Determine the [x, y] coordinate at the center of the cell enclosing the given text.  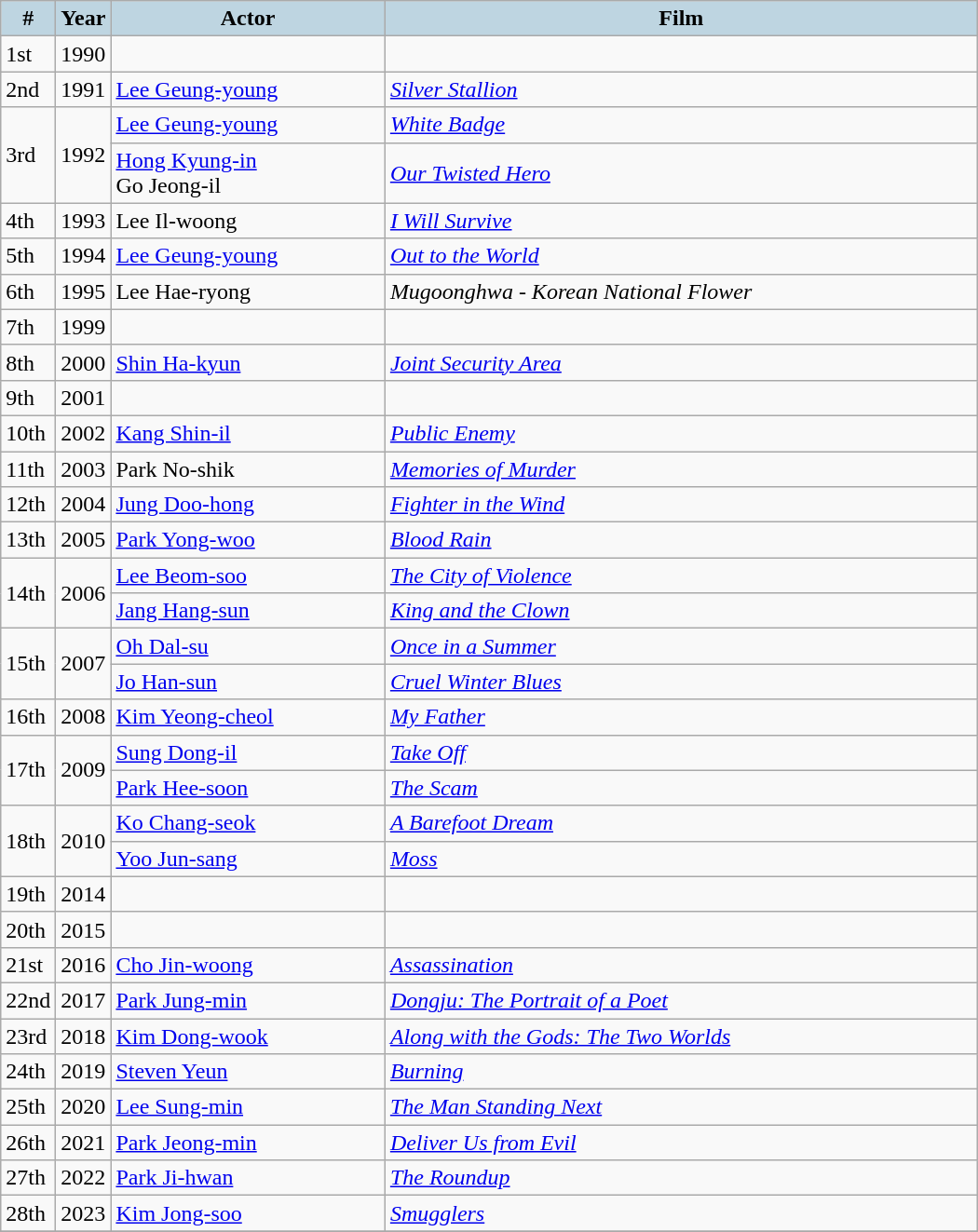
2006 [84, 593]
1993 [84, 221]
27th [28, 1178]
Film [681, 19]
Lee Sung-min [248, 1107]
Park Hee-soon [248, 788]
Lee Il-woong [248, 221]
# [28, 19]
Along with the Gods: The Two Worlds [681, 1036]
14th [28, 593]
Our Twisted Hero [681, 173]
18th [28, 841]
Lee Beom-soo [248, 575]
3rd [28, 155]
Cruel Winter Blues [681, 682]
Park No-shik [248, 468]
2017 [84, 1000]
Fighter in the Wind [681, 505]
15th [28, 664]
1994 [84, 256]
22nd [28, 1000]
17th [28, 770]
Kim Jong-soo [248, 1213]
I Will Survive [681, 221]
2014 [84, 894]
Kang Shin-il [248, 433]
2010 [84, 841]
Shin Ha-kyun [248, 362]
Sung Dong-il [248, 752]
2nd [28, 89]
Take Off [681, 752]
2015 [84, 929]
6th [28, 291]
2007 [84, 664]
5th [28, 256]
Moss [681, 859]
Dongju: The Portrait of a Poet [681, 1000]
1995 [84, 291]
Lee Hae-ryong [248, 291]
2016 [84, 965]
1990 [84, 54]
2004 [84, 505]
Kim Dong-wook [248, 1036]
Actor [248, 19]
Steven Yeun [248, 1072]
Jo Han-sun [248, 682]
2020 [84, 1107]
White Badge [681, 125]
The City of Violence [681, 575]
Hong Kyung-in Go Jeong-il [248, 173]
Park Jeong-min [248, 1143]
2018 [84, 1036]
4th [28, 221]
Park Ji-hwan [248, 1178]
Smugglers [681, 1213]
9th [28, 398]
7th [28, 327]
Park Jung-min [248, 1000]
A Barefoot Dream [681, 823]
28th [28, 1213]
2008 [84, 717]
The Roundup [681, 1178]
26th [28, 1143]
2009 [84, 770]
Out to the World [681, 256]
19th [28, 894]
Burning [681, 1072]
1991 [84, 89]
2022 [84, 1178]
Year [84, 19]
20th [28, 929]
Jung Doo-hong [248, 505]
11th [28, 468]
Deliver Us from Evil [681, 1143]
Once in a Summer [681, 646]
10th [28, 433]
2001 [84, 398]
2021 [84, 1143]
Mugoonghwa - Korean National Flower [681, 291]
2019 [84, 1072]
2005 [84, 540]
Ko Chang-seok [248, 823]
The Man Standing Next [681, 1107]
Park Yong-woo [248, 540]
Joint Security Area [681, 362]
2023 [84, 1213]
23rd [28, 1036]
Oh Dal-su [248, 646]
Kim Yeong-cheol [248, 717]
13th [28, 540]
2000 [84, 362]
King and the Clown [681, 611]
8th [28, 362]
Assassination [681, 965]
1992 [84, 155]
2002 [84, 433]
1st [28, 54]
Memories of Murder [681, 468]
Public Enemy [681, 433]
My Father [681, 717]
Jang Hang-sun [248, 611]
12th [28, 505]
Silver Stallion [681, 89]
25th [28, 1107]
21st [28, 965]
16th [28, 717]
Cho Jin-woong [248, 965]
2003 [84, 468]
1999 [84, 327]
24th [28, 1072]
The Scam [681, 788]
Blood Rain [681, 540]
Yoo Jun-sang [248, 859]
